Find where the given text appears and provide that cell's center as (X, Y) coordinate. 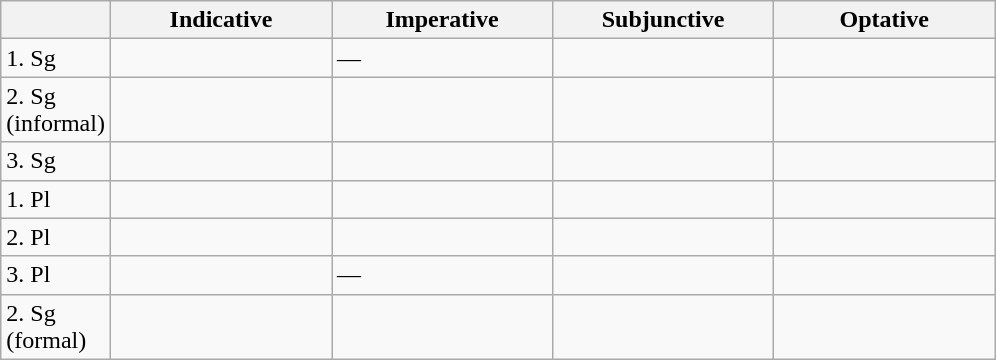
2. Pl (56, 237)
1. Pl (56, 199)
2. Sg (formal) (56, 326)
Imperative (442, 20)
Optative (884, 20)
Indicative (220, 20)
Subjunctive (664, 20)
3. Sg (56, 161)
1. Sg (56, 58)
2. Sg (informal) (56, 110)
3. Pl (56, 275)
